Detect which cell encompasses the target text, then output its (x, y) center coordinate. 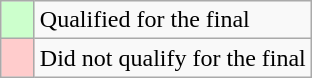
Did not qualify for the final (172, 58)
Qualified for the final (172, 20)
